Provide the [x, y] coordinate of the cell's center where the given text is located.  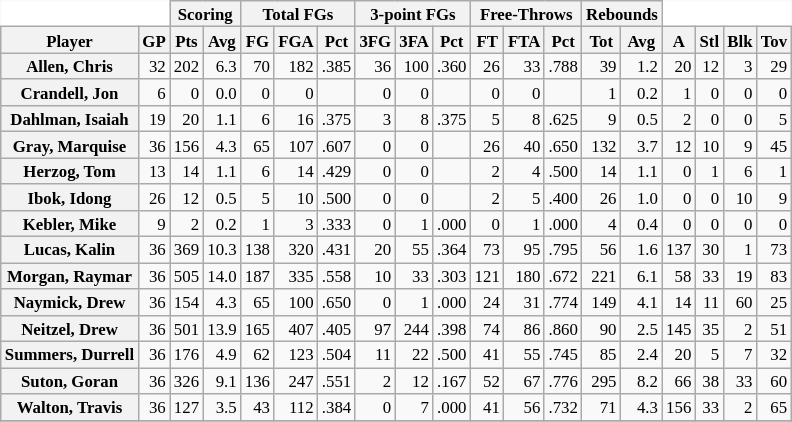
132 [602, 145]
95 [524, 250]
.732 [563, 407]
1.2 [642, 66]
.860 [563, 328]
62 [258, 355]
244 [414, 328]
Rebounds [622, 14]
6.3 [222, 66]
407 [296, 328]
85 [602, 355]
202 [186, 66]
70 [258, 66]
30 [709, 250]
A [678, 40]
29 [774, 66]
2.4 [642, 355]
86 [524, 328]
.167 [452, 381]
1.0 [642, 197]
1.6 [642, 250]
4.1 [642, 302]
Ibok, Idong [70, 197]
.303 [452, 276]
Morgan, Raymar [70, 276]
3-point FGs [412, 14]
24 [488, 302]
.551 [337, 381]
Scoring [206, 14]
Pts [186, 40]
FG [258, 40]
8.2 [642, 381]
.625 [563, 119]
Summers, Durrell [70, 355]
74 [488, 328]
145 [678, 328]
137 [678, 250]
295 [602, 381]
180 [524, 276]
176 [186, 355]
67 [524, 381]
FTA [524, 40]
14.0 [222, 276]
40 [524, 145]
Herzog, Tom [70, 171]
3.7 [642, 145]
51 [774, 328]
123 [296, 355]
43 [258, 407]
3.5 [222, 407]
369 [186, 250]
10.3 [222, 250]
182 [296, 66]
.774 [563, 302]
13 [154, 171]
.504 [337, 355]
71 [602, 407]
38 [709, 381]
.429 [337, 171]
Lucas, Kalin [70, 250]
.795 [563, 250]
.384 [337, 407]
Player [70, 40]
9.1 [222, 381]
.607 [337, 145]
31 [524, 302]
.364 [452, 250]
165 [258, 328]
25 [774, 302]
Gray, Marquise [70, 145]
FGA [296, 40]
.431 [337, 250]
3FA [414, 40]
0.0 [222, 93]
6.1 [642, 276]
.558 [337, 276]
107 [296, 145]
Kebler, Mike [70, 224]
83 [774, 276]
3FG [375, 40]
Naymick, Drew [70, 302]
.776 [563, 381]
127 [186, 407]
320 [296, 250]
45 [774, 145]
247 [296, 381]
Free-Throws [526, 14]
Blk [740, 40]
.398 [452, 328]
112 [296, 407]
52 [488, 381]
Stl [709, 40]
326 [186, 381]
58 [678, 276]
39 [602, 66]
121 [488, 276]
Total FGs [298, 14]
154 [186, 302]
149 [602, 302]
501 [186, 328]
187 [258, 276]
505 [186, 276]
.333 [337, 224]
16 [296, 119]
Walton, Travis [70, 407]
.745 [563, 355]
90 [602, 328]
.385 [337, 66]
22 [414, 355]
2.5 [642, 328]
.400 [563, 197]
335 [296, 276]
13.9 [222, 328]
Tot [602, 40]
Dahlman, Isaiah [70, 119]
66 [678, 381]
FT [488, 40]
.672 [563, 276]
35 [709, 328]
97 [375, 328]
221 [602, 276]
4.9 [222, 355]
.360 [452, 66]
Allen, Chris [70, 66]
138 [258, 250]
GP [154, 40]
Neitzel, Drew [70, 328]
Suton, Goran [70, 381]
Crandell, Jon [70, 93]
0.4 [642, 224]
.405 [337, 328]
.788 [563, 66]
136 [258, 381]
Tov [774, 40]
